Identify which cell holds the provided text, then report its (X, Y) central coordinate. 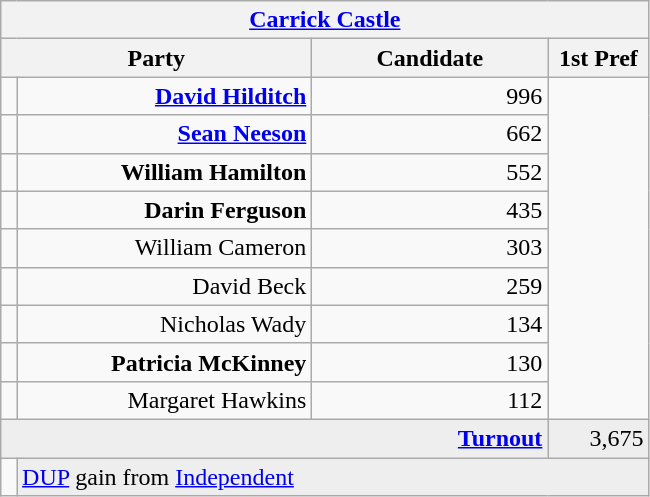
130 (430, 362)
996 (430, 96)
Candidate (430, 58)
DUP gain from Independent (333, 477)
Sean Neeson (164, 134)
Margaret Hawkins (164, 400)
259 (430, 286)
Darin Ferguson (164, 210)
David Beck (164, 286)
552 (430, 172)
1st Pref (598, 58)
Carrick Castle (325, 20)
William Hamilton (164, 172)
112 (430, 400)
435 (430, 210)
3,675 (598, 438)
303 (430, 248)
William Cameron (164, 248)
Patricia McKinney (164, 362)
662 (430, 134)
Nicholas Wady (164, 324)
Turnout (274, 438)
David Hilditch (164, 96)
134 (430, 324)
Party (156, 58)
